Output the (X, Y) coordinate of the center of the cell containing the given text.  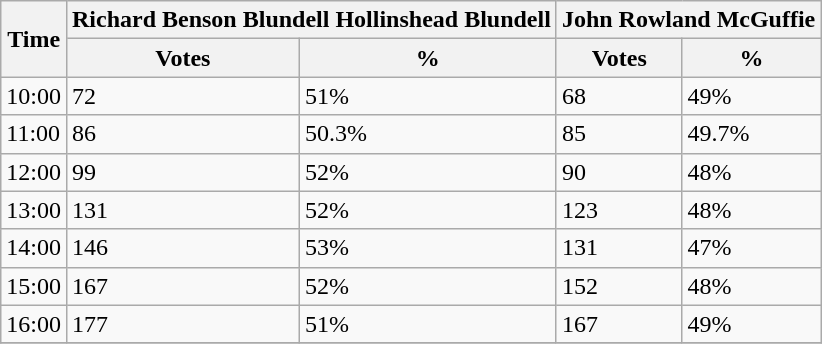
85 (619, 134)
49.7% (752, 134)
11:00 (34, 134)
16:00 (34, 324)
68 (619, 96)
72 (182, 96)
99 (182, 172)
90 (619, 172)
John Rowland McGuffie (688, 20)
50.3% (428, 134)
53% (428, 248)
10:00 (34, 96)
Time (34, 39)
Richard Benson Blundell Hollinshead Blundell (311, 20)
177 (182, 324)
13:00 (34, 210)
15:00 (34, 286)
152 (619, 286)
146 (182, 248)
86 (182, 134)
12:00 (34, 172)
47% (752, 248)
123 (619, 210)
14:00 (34, 248)
